Search for the cell housing the specified text and yield its [x, y] center coordinate. 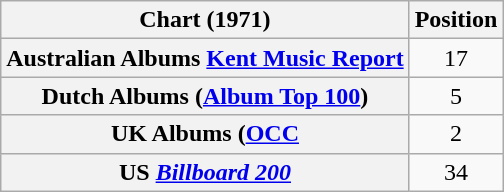
5 [456, 96]
Chart (1971) [205, 20]
Dutch Albums (Album Top 100) [205, 96]
34 [456, 172]
Australian Albums Kent Music Report [205, 58]
17 [456, 58]
UK Albums (OCC [205, 134]
2 [456, 134]
Position [456, 20]
US Billboard 200 [205, 172]
